Output the [x, y] coordinate of the center of the cell containing the given text.  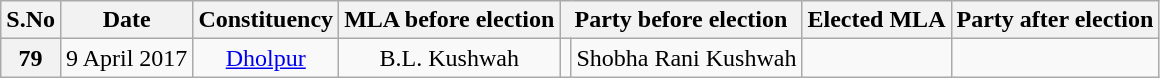
MLA before election [450, 20]
79 [31, 58]
S.No [31, 20]
Date [126, 20]
Elected MLA [876, 20]
9 April 2017 [126, 58]
Shobha Rani Kushwah [686, 58]
Dholpur [266, 58]
Party after election [1055, 20]
Constituency [266, 20]
B.L. Kushwah [450, 58]
Party before election [681, 20]
